Find where the given text appears and provide that cell's center as [X, Y] coordinate. 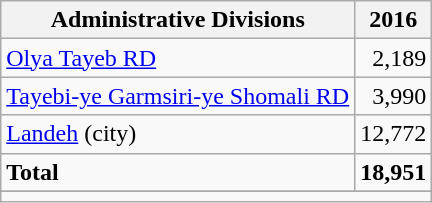
3,990 [394, 96]
2,189 [394, 58]
Total [178, 172]
2016 [394, 20]
12,772 [394, 134]
Administrative Divisions [178, 20]
18,951 [394, 172]
Olya Tayeb RD [178, 58]
Landeh (city) [178, 134]
Tayebi-ye Garmsiri-ye Shomali RD [178, 96]
